Pinpoint the cell where the given text exists, returning its (x, y) midpoint coordinate. 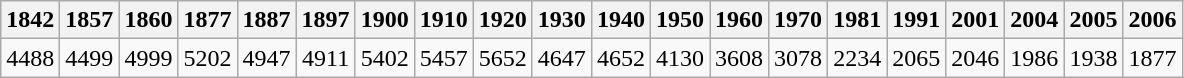
4488 (30, 58)
1938 (1094, 58)
4999 (148, 58)
2065 (916, 58)
4652 (620, 58)
2001 (976, 20)
1860 (148, 20)
3608 (740, 58)
1900 (384, 20)
1842 (30, 20)
5457 (444, 58)
2005 (1094, 20)
1940 (620, 20)
1950 (680, 20)
1887 (266, 20)
5202 (208, 58)
4499 (90, 58)
4947 (266, 58)
1930 (562, 20)
2006 (1152, 20)
1897 (326, 20)
5652 (502, 58)
1920 (502, 20)
1991 (916, 20)
4647 (562, 58)
5402 (384, 58)
1981 (858, 20)
2234 (858, 58)
3078 (798, 58)
1986 (1034, 58)
1857 (90, 20)
2046 (976, 58)
4130 (680, 58)
1910 (444, 20)
1970 (798, 20)
1960 (740, 20)
4911 (326, 58)
2004 (1034, 20)
